Capture the cell that displays the provided text and extract its [x, y] central coordinate. 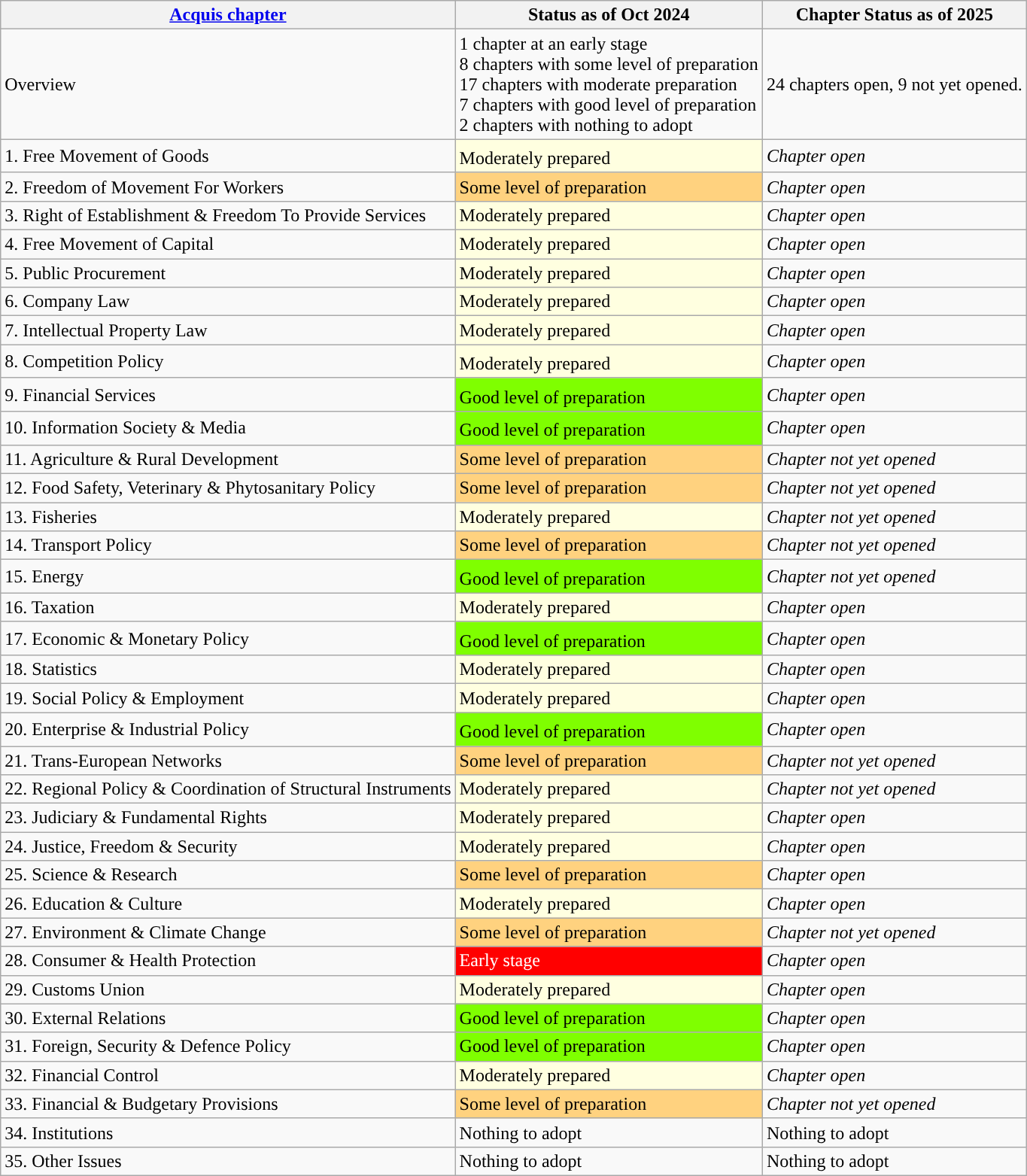
Acquis chapter [228, 15]
Overview [228, 84]
28. Consumer & Health Protection [228, 961]
23. Judiciary & Fundamental Rights [228, 818]
9. Financial Services [228, 394]
13. Fisheries [228, 517]
27. Environment & Climate Change [228, 932]
24. Justice, Freedom & Security [228, 846]
22. Regional Policy & Coordination of Structural Instruments [228, 789]
30. External Relations [228, 1018]
17. Economic & Monetary Policy [228, 638]
5. Public Procurement [228, 273]
20. Enterprise & Industrial Policy [228, 730]
19. Social Policy & Employment [228, 698]
31. Foreign, Security & Defence Policy [228, 1047]
8. Competition Policy [228, 361]
2. Freedom of Movement For Workers [228, 187]
15. Energy [228, 576]
25. Science & Research [228, 875]
Early stage [609, 961]
18. Statistics [228, 670]
32. Financial Control [228, 1075]
Status as of Oct 2024 [609, 15]
35. Other Issues [228, 1161]
4. Free Movement of Capital [228, 245]
6. Company Law [228, 302]
33. Financial & Budgetary Provisions [228, 1104]
24 chapters open, 9 not yet opened. [894, 84]
34. Institutions [228, 1132]
29. Customs Union [228, 989]
11. Agriculture & Rural Development [228, 459]
14. Transport Policy [228, 545]
12. Food Safety, Veterinary & Phytosanitary Policy [228, 488]
3. Right of Establishment & Freedom To Provide Services [228, 215]
21. Trans-European Networks [228, 761]
7. Intellectual Property Law [228, 330]
16. Taxation [228, 607]
10. Information Society & Media [228, 429]
Chapter Status as of 2025 [894, 15]
26. Education & Culture [228, 904]
1. Free Movement of Goods [228, 156]
